Return [X, Y] of the center of cell containing provided text 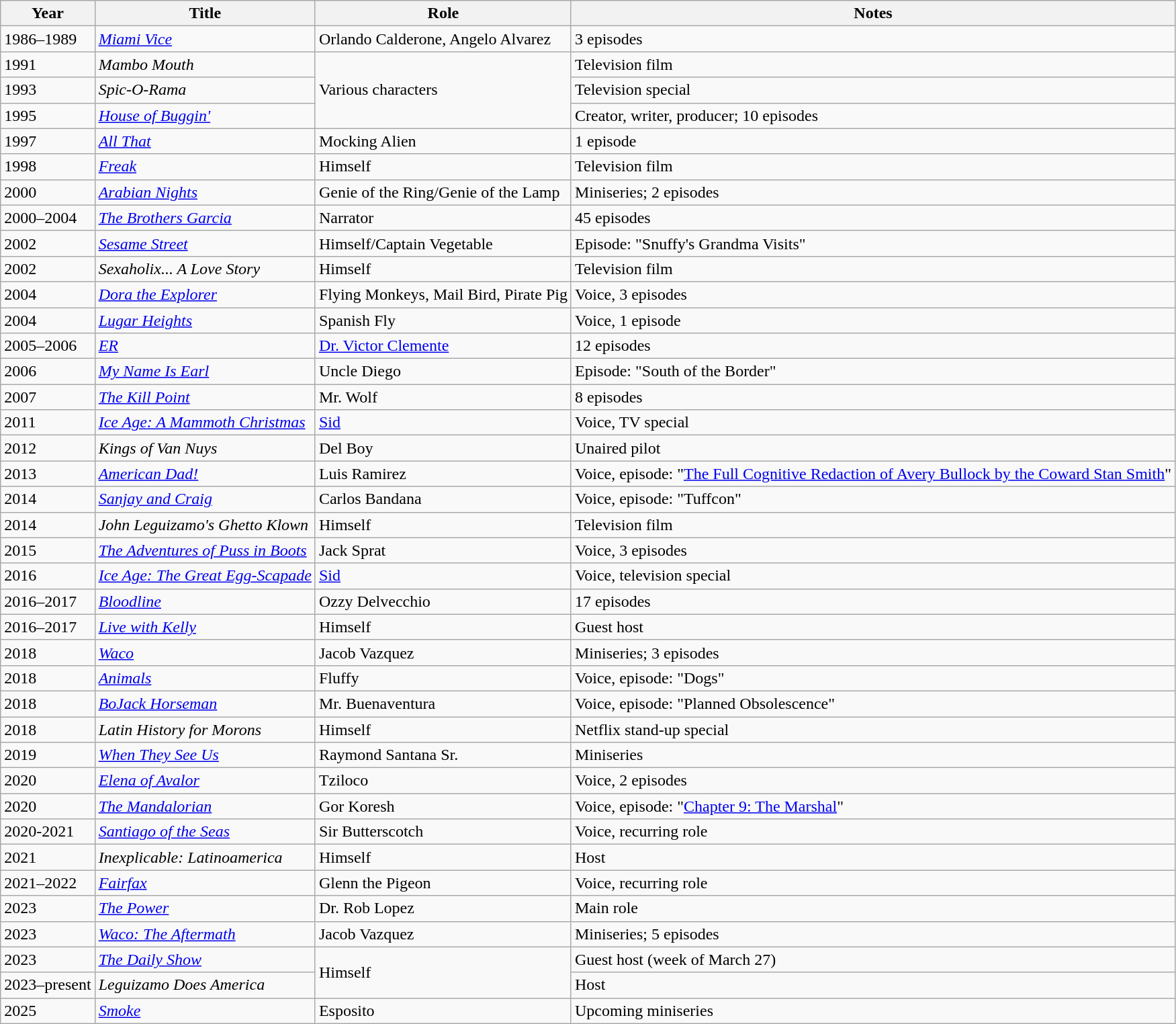
Notes [873, 13]
Dr. Victor Clemente [443, 346]
Esposito [443, 1011]
Creator, writer, producer; 10 episodes [873, 116]
Smoke [205, 1011]
Luis Ramirez [443, 474]
2015 [48, 550]
Voice, 1 episode [873, 321]
Sesame Street [205, 243]
12 episodes [873, 346]
Flying Monkeys, Mail Bird, Pirate Pig [443, 294]
Live with Kelly [205, 627]
The Power [205, 908]
Role [443, 13]
2012 [48, 448]
Mr. Wolf [443, 397]
2023–present [48, 985]
Waco [205, 652]
The Mandalorian [205, 806]
Dora the Explorer [205, 294]
All That [205, 141]
Elena of Avalor [205, 781]
The Adventures of Puss in Boots [205, 550]
Lugar Heights [205, 321]
1998 [48, 167]
Dr. Rob Lopez [443, 908]
Mambo Mouth [205, 65]
Year [48, 13]
Ice Age: A Mammoth Christmas [205, 423]
2007 [48, 397]
Animals [205, 678]
Voice, 2 episodes [873, 781]
Voice, episode: "Planned Obsolescence" [873, 703]
1993 [48, 90]
Orlando Calderone, Angelo Alvarez [443, 39]
Bloodline [205, 601]
1986–1989 [48, 39]
Waco: The Aftermath [205, 934]
1995 [48, 116]
The Kill Point [205, 397]
Del Boy [443, 448]
Ozzy Delvecchio [443, 601]
Voice, TV special [873, 423]
Guest host (week of March 27) [873, 959]
Sir Butterscotch [443, 832]
Miniseries [873, 755]
Tziloco [443, 781]
Unaired pilot [873, 448]
Gor Koresh [443, 806]
8 episodes [873, 397]
2013 [48, 474]
Kings of Van Nuys [205, 448]
Guest host [873, 627]
2020-2021 [48, 832]
Himself/Captain Vegetable [443, 243]
Netflix stand-up special [873, 729]
Mocking Alien [443, 141]
2000–2004 [48, 218]
Episode: "Snuffy's Grandma Visits" [873, 243]
Santiago of the Seas [205, 832]
Sanjay and Craig [205, 499]
Fluffy [443, 678]
Arabian Nights [205, 192]
3 episodes [873, 39]
Ice Age: The Great Egg-Scapade [205, 576]
Voice, episode: "The Full Cognitive Redaction of Avery Bullock by the Coward Stan Smith" [873, 474]
Miniseries; 2 episodes [873, 192]
House of Buggin' [205, 116]
2021 [48, 857]
Fairfax [205, 883]
Main role [873, 908]
2016 [48, 576]
1 episode [873, 141]
2025 [48, 1011]
Latin History for Morons [205, 729]
2006 [48, 372]
Upcoming miniseries [873, 1011]
Raymond Santana Sr. [443, 755]
The Daily Show [205, 959]
Title [205, 13]
1997 [48, 141]
Miniseries; 5 episodes [873, 934]
Various characters [443, 90]
2000 [48, 192]
Inexplicable: Latinoamerica [205, 857]
The Brothers Garcia [205, 218]
Sexaholix... A Love Story [205, 269]
Uncle Diego [443, 372]
Voice, episode: "Tuffcon" [873, 499]
Miniseries; 3 episodes [873, 652]
Television special [873, 90]
Miami Vice [205, 39]
Voice, episode: "Chapter 9: The Marshal" [873, 806]
Spanish Fly [443, 321]
When They See Us [205, 755]
45 episodes [873, 218]
John Leguizamo's Ghetto Klown [205, 525]
Leguizamo Does America [205, 985]
2019 [48, 755]
Jack Sprat [443, 550]
Voice, television special [873, 576]
Freak [205, 167]
2021–2022 [48, 883]
Narrator [443, 218]
17 episodes [873, 601]
American Dad! [205, 474]
My Name Is Earl [205, 372]
BoJack Horseman [205, 703]
2005–2006 [48, 346]
Glenn the Pigeon [443, 883]
1991 [48, 65]
ER [205, 346]
Voice, episode: "Dogs" [873, 678]
Mr. Buenaventura [443, 703]
Episode: "South of the Border" [873, 372]
Carlos Bandana [443, 499]
Spic-O-Rama [205, 90]
Genie of the Ring/Genie of the Lamp [443, 192]
2011 [48, 423]
